From the cell containing the given text, extract its center point as [x, y] coordinate. 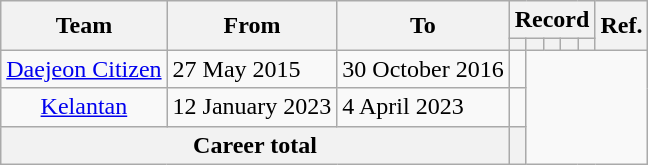
Record [552, 20]
Kelantan [84, 107]
Ref. [622, 26]
27 May 2015 [252, 69]
12 January 2023 [252, 107]
Daejeon Citizen [84, 69]
To [423, 26]
Team [84, 26]
30 October 2016 [423, 69]
Career total [255, 145]
4 April 2023 [423, 107]
From [252, 26]
